Scan for the cell matching the given text and deliver its [X, Y] coordinate at center. 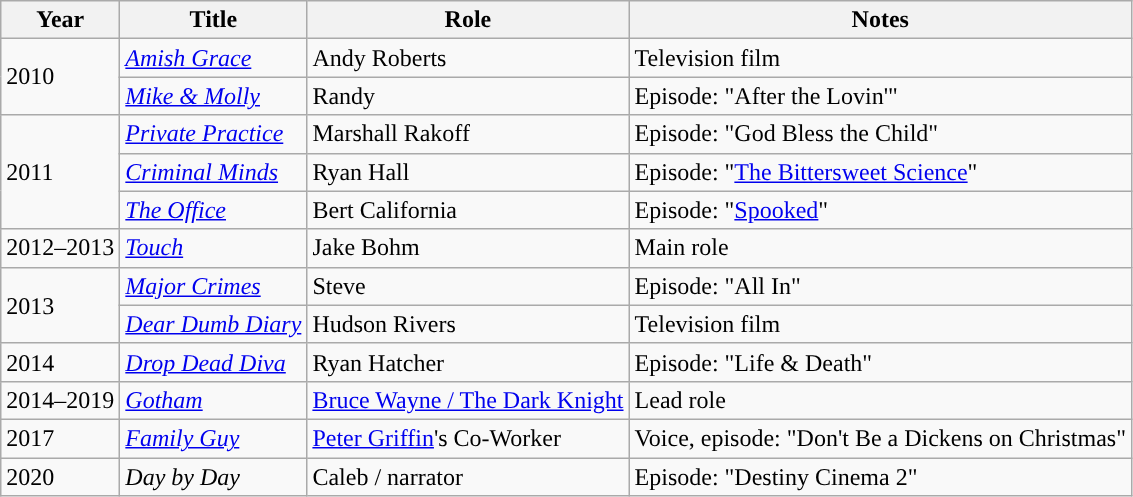
Marshall Rakoff [468, 134]
Randy [468, 96]
2014 [60, 362]
Ryan Hall [468, 172]
The Office [214, 210]
2010 [60, 77]
2017 [60, 438]
Ryan Hatcher [468, 362]
Episode: "All In" [880, 286]
2020 [60, 477]
2012–2013 [60, 248]
2013 [60, 305]
Peter Griffin's Co-Worker [468, 438]
Episode: "Life & Death" [880, 362]
Touch [214, 248]
Episode: "The Bittersweet Science" [880, 172]
Dear Dumb Diary [214, 324]
Criminal Minds [214, 172]
Steve [468, 286]
Main role [880, 248]
Notes [880, 20]
Major Crimes [214, 286]
2011 [60, 172]
Day by Day [214, 477]
Family Guy [214, 438]
Voice, episode: "Don't Be a Dickens on Christmas" [880, 438]
Episode: "God Bless the Child" [880, 134]
Amish Grace [214, 58]
Episode: "Spooked" [880, 210]
Role [468, 20]
Jake Bohm [468, 248]
Bruce Wayne / The Dark Knight [468, 400]
Episode: "After the Lovin'" [880, 96]
Mike & Molly [214, 96]
Caleb / narrator [468, 477]
Gotham [214, 400]
Lead role [880, 400]
Year [60, 20]
Episode: "Destiny Cinema 2" [880, 477]
Title [214, 20]
Bert California [468, 210]
Private Practice [214, 134]
2014–2019 [60, 400]
Hudson Rivers [468, 324]
Drop Dead Diva [214, 362]
Andy Roberts [468, 58]
